From the cell containing the given text, extract its center point as (X, Y) coordinate. 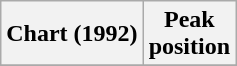
Chart (1992) (72, 34)
Peakposition (189, 34)
